Provide the [X, Y] coordinate of the cell's center where the given text is located.  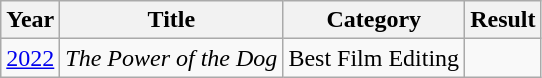
The Power of the Dog [172, 58]
Result [503, 20]
Title [172, 20]
Year [30, 20]
Best Film Editing [374, 58]
2022 [30, 58]
Category [374, 20]
